Find where the given text appears and provide that cell's center as [x, y] coordinate. 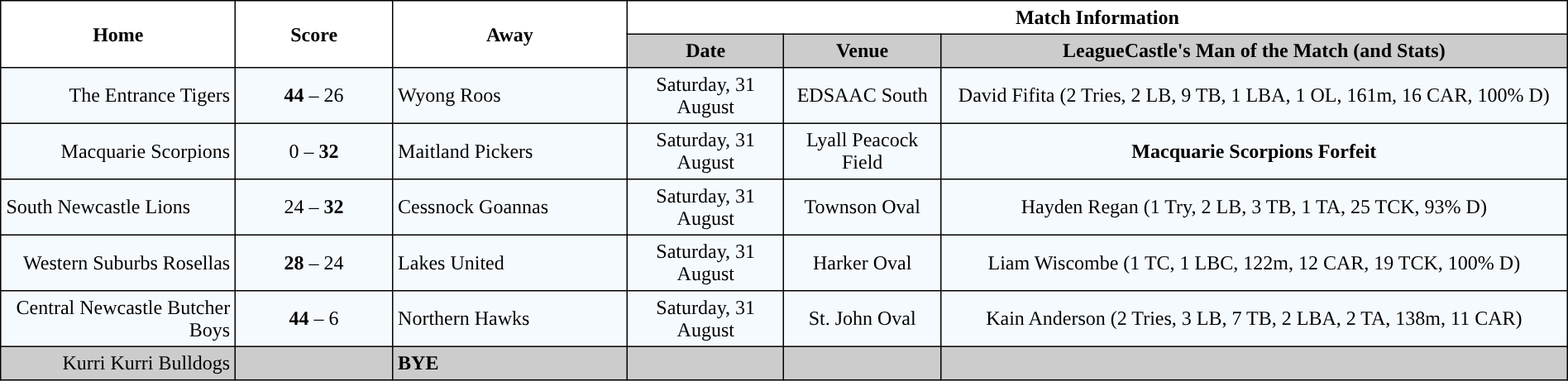
Away [509, 35]
44 – 6 [314, 319]
Date [706, 50]
Central Newcastle Butcher Boys [118, 319]
Score [314, 35]
Harker Oval [862, 263]
EDSAAC South [862, 96]
Liam Wiscombe (1 TC, 1 LBC, 122m, 12 CAR, 19 TCK, 100% D) [1254, 263]
Lyall Peacock Field [862, 151]
24 – 32 [314, 207]
0 – 32 [314, 151]
Cessnock Goannas [509, 207]
Macquarie Scorpions [118, 151]
Western Suburbs Rosellas [118, 263]
Venue [862, 50]
Northern Hawks [509, 319]
BYE [509, 363]
Lakes United [509, 263]
Townson Oval [862, 207]
Kurri Kurri Bulldogs [118, 363]
28 – 24 [314, 263]
Home [118, 35]
Wyong Roos [509, 96]
Kain Anderson (2 Tries, 3 LB, 7 TB, 2 LBA, 2 TA, 138m, 11 CAR) [1254, 319]
South Newcastle Lions [118, 207]
David Fifita (2 Tries, 2 LB, 9 TB, 1 LBA, 1 OL, 161m, 16 CAR, 100% D) [1254, 96]
Maitland Pickers [509, 151]
Hayden Regan (1 Try, 2 LB, 3 TB, 1 TA, 25 TCK, 93% D) [1254, 207]
LeagueCastle's Man of the Match (and Stats) [1254, 50]
St. John Oval [862, 319]
Match Information [1098, 17]
The Entrance Tigers [118, 96]
44 – 26 [314, 96]
Macquarie Scorpions Forfeit [1254, 151]
